Detect which cell encompasses the target text, then output its [X, Y] center coordinate. 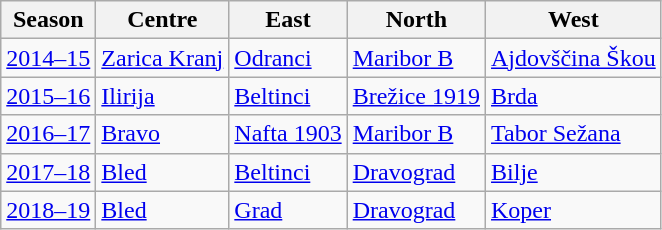
Ajdovščina Škou [574, 58]
2018–19 [48, 210]
2017–18 [48, 172]
Brda [574, 96]
West [574, 20]
Bravo [162, 134]
Season [48, 20]
Nafta 1903 [288, 134]
Koper [574, 210]
East [288, 20]
North [416, 20]
2015–16 [48, 96]
Centre [162, 20]
Ilirija [162, 96]
Bilje [574, 172]
Brežice 1919 [416, 96]
Tabor Sežana [574, 134]
Zarica Kranj [162, 58]
2014–15 [48, 58]
Grad [288, 210]
Odranci [288, 58]
2016–17 [48, 134]
